Pinpoint the cell where the given text exists, returning its [X, Y] midpoint coordinate. 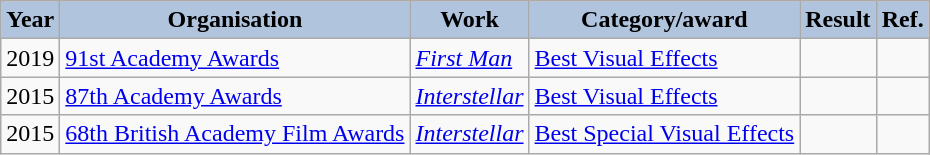
Year [30, 20]
Result [838, 20]
Best Special Visual Effects [664, 134]
Ref. [902, 20]
Category/award [664, 20]
2019 [30, 58]
91st Academy Awards [235, 58]
First Man [470, 58]
Work [470, 20]
Organisation [235, 20]
87th Academy Awards [235, 96]
68th British Academy Film Awards [235, 134]
